Return (x, y) of the center of cell containing provided text 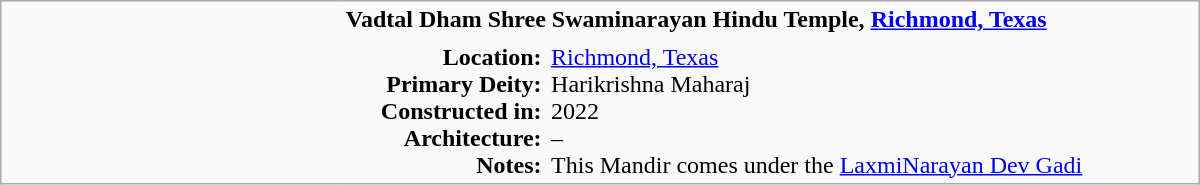
Vadtal Dham Shree Swaminarayan Hindu Temple, Richmond, Texas (770, 20)
Richmond, Texas Harikrishna Maharaj 2022 – This Mandir comes under the LaxmiNarayan Dev Gadi (872, 110)
Location:Primary Deity:Constructed in:Architecture:Notes: (444, 110)
